Return the [X, Y] coordinate for the center point of the cell that contains the specified text.  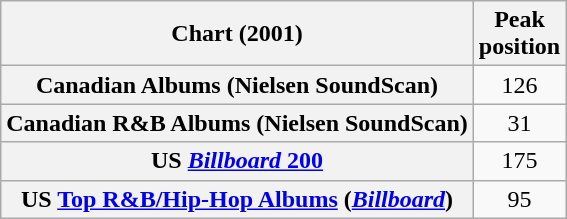
US Billboard 200 [238, 161]
Canadian Albums (Nielsen SoundScan) [238, 85]
Chart (2001) [238, 34]
US Top R&B/Hip-Hop Albums (Billboard) [238, 199]
Peakposition [519, 34]
Canadian R&B Albums (Nielsen SoundScan) [238, 123]
31 [519, 123]
95 [519, 199]
126 [519, 85]
175 [519, 161]
